Pinpoint the cell where the given text exists, returning its (x, y) midpoint coordinate. 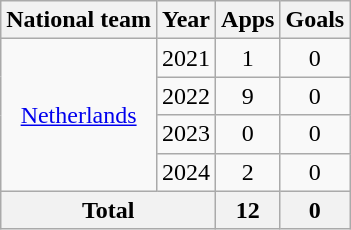
2024 (186, 172)
Goals (315, 20)
2023 (186, 134)
2 (248, 172)
Apps (248, 20)
1 (248, 58)
2021 (186, 58)
Total (108, 210)
National team (79, 20)
Year (186, 20)
Netherlands (79, 115)
12 (248, 210)
2022 (186, 96)
9 (248, 96)
